From the cell containing the given text, extract its center point as (X, Y) coordinate. 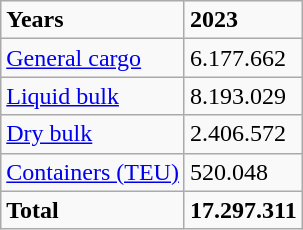
2023 (243, 20)
17.297.311 (243, 210)
Containers (TEU) (93, 172)
6.177.662 (243, 58)
Dry bulk (93, 134)
General cargo (93, 58)
Total (93, 210)
8.193.029 (243, 96)
Liquid bulk (93, 96)
2.406.572 (243, 134)
520.048 (243, 172)
Years (93, 20)
